Extract the (X, Y) coordinate from the center of the cell holding the provided text.  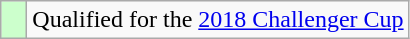
Qualified for the 2018 Challenger Cup (218, 20)
